Locate the cell with the specified text and output its (X, Y) center coordinate. 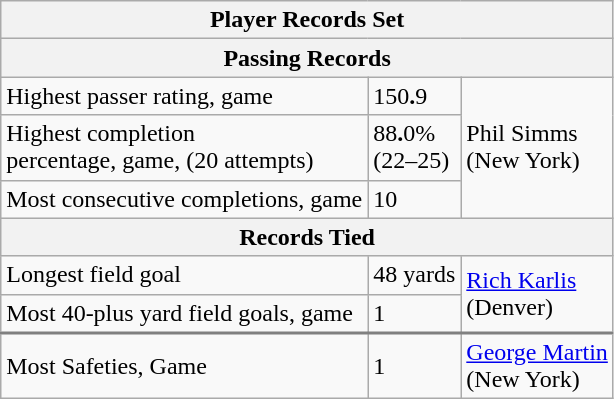
Longest field goal (184, 275)
Highest completion percentage, game, (20 attempts) (184, 148)
Highest passer rating, game (184, 96)
George Martin(New York) (538, 366)
Records Tied (308, 237)
88.0%(22–25) (414, 148)
Player Records Set (308, 20)
Most Safeties, Game (184, 366)
150.9 (414, 96)
Passing Records (308, 58)
48 yards (414, 275)
Most consecutive completions, game (184, 199)
Rich Karlis(Denver) (538, 294)
Most 40-plus yard field goals, game (184, 314)
10 (414, 199)
Phil Simms(New York) (538, 148)
